Capture the cell that displays the provided text and extract its [x, y] central coordinate. 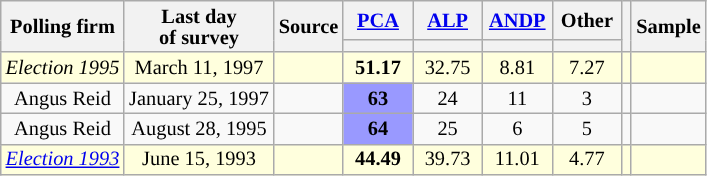
44.49 [378, 160]
August 28, 1995 [199, 128]
March 11, 1997 [199, 68]
Election 1995 [62, 68]
Last day of survey [199, 26]
24 [448, 98]
6 [517, 128]
7.27 [587, 68]
January 25, 1997 [199, 98]
8.81 [517, 68]
11 [517, 98]
PCA [378, 20]
ANDP [517, 20]
Source [308, 26]
32.75 [448, 68]
Election 1993 [62, 160]
Polling firm [62, 26]
51.17 [378, 68]
39.73 [448, 160]
64 [378, 128]
3 [587, 98]
Other [587, 20]
63 [378, 98]
4.77 [587, 160]
Sample [668, 26]
11.01 [517, 160]
5 [587, 128]
ALP [448, 20]
June 15, 1993 [199, 160]
25 [448, 128]
